Identify which cell holds the provided text, then report its [x, y] central coordinate. 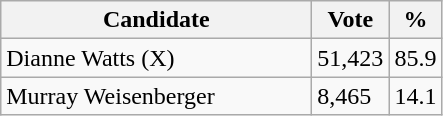
Vote [350, 20]
14.1 [416, 96]
Dianne Watts (X) [156, 58]
51,423 [350, 58]
% [416, 20]
8,465 [350, 96]
Murray Weisenberger [156, 96]
85.9 [416, 58]
Candidate [156, 20]
